Pinpoint the cell where the given text exists, returning its (x, y) midpoint coordinate. 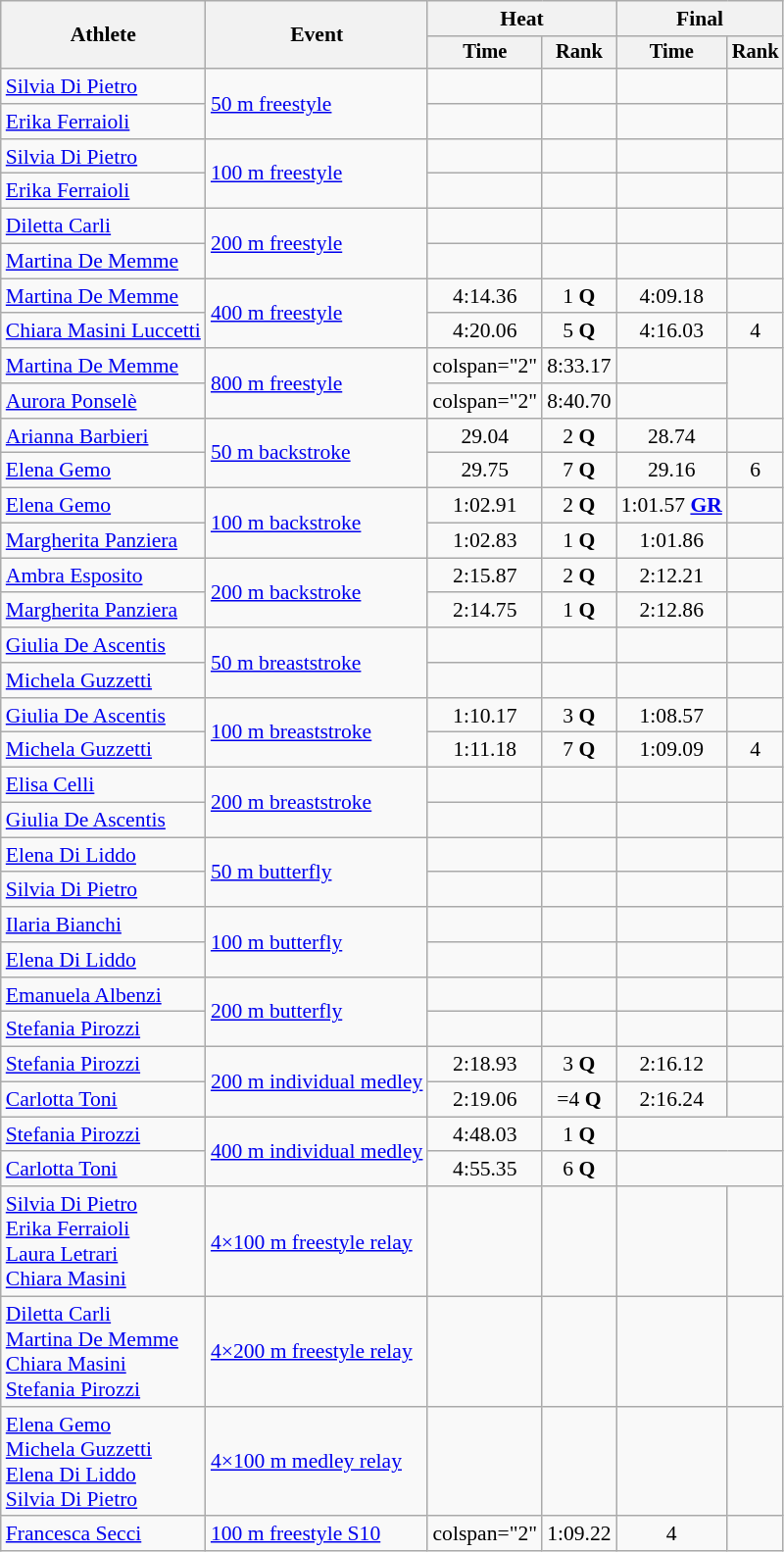
1:08.57 (672, 716)
400 m individual medley (318, 1151)
Heat (521, 19)
Silvia Di PietroErika FerraioliLaura LetrariChiara Masini (104, 1241)
50 m freestyle (318, 104)
Ambra Esposito (104, 576)
Event (318, 35)
2:12.21 (672, 576)
100 m freestyle S10 (318, 1534)
2:18.93 (484, 1065)
2:12.86 (672, 611)
100 m butterfly (318, 941)
29.75 (484, 471)
4:09.18 (672, 296)
Arianna Barbieri (104, 436)
4:48.03 (484, 1134)
2:16.24 (672, 1100)
Ilaria Bianchi (104, 925)
Emanuela Albenzi (104, 995)
6 (756, 471)
Diletta Carli (104, 226)
1:02.91 (484, 506)
800 m freestyle (318, 382)
200 m butterfly (318, 1012)
4×200 m freestyle relay (318, 1352)
200 m breaststroke (318, 802)
6 Q (578, 1170)
8:33.17 (578, 366)
5 Q (578, 331)
Aurora Ponselè (104, 401)
Elisa Celli (104, 785)
2:19.06 (484, 1100)
1:02.83 (484, 541)
Chiara Masini Luccetti (104, 331)
4×100 m medley relay (318, 1462)
100 m backstroke (318, 524)
Final (700, 19)
4×100 m freestyle relay (318, 1241)
200 m backstroke (318, 592)
1:10.17 (484, 716)
200 m individual medley (318, 1082)
4:20.06 (484, 331)
29.04 (484, 436)
50 m backstroke (318, 453)
4:14.36 (484, 296)
8:40.70 (578, 401)
2:15.87 (484, 576)
1:11.18 (484, 750)
Francesca Secci (104, 1534)
2:16.12 (672, 1065)
50 m breaststroke (318, 663)
28.74 (672, 436)
100 m breaststroke (318, 733)
Athlete (104, 35)
1:09.09 (672, 750)
1:09.22 (578, 1534)
=4 Q (578, 1100)
200 m freestyle (318, 243)
2:14.75 (484, 611)
Elena GemoMichela GuzzettiElena Di LiddoSilvia Di Pietro (104, 1462)
100 m freestyle (318, 175)
4:16.03 (672, 331)
50 m butterfly (318, 873)
Diletta CarliMartina De MemmeChiara MasiniStefania Pirozzi (104, 1352)
4:55.35 (484, 1170)
29.16 (672, 471)
1:01.86 (672, 541)
400 m freestyle (318, 314)
1:01.57 GR (672, 506)
